Locate the cell with the specified text and output its (X, Y) center coordinate. 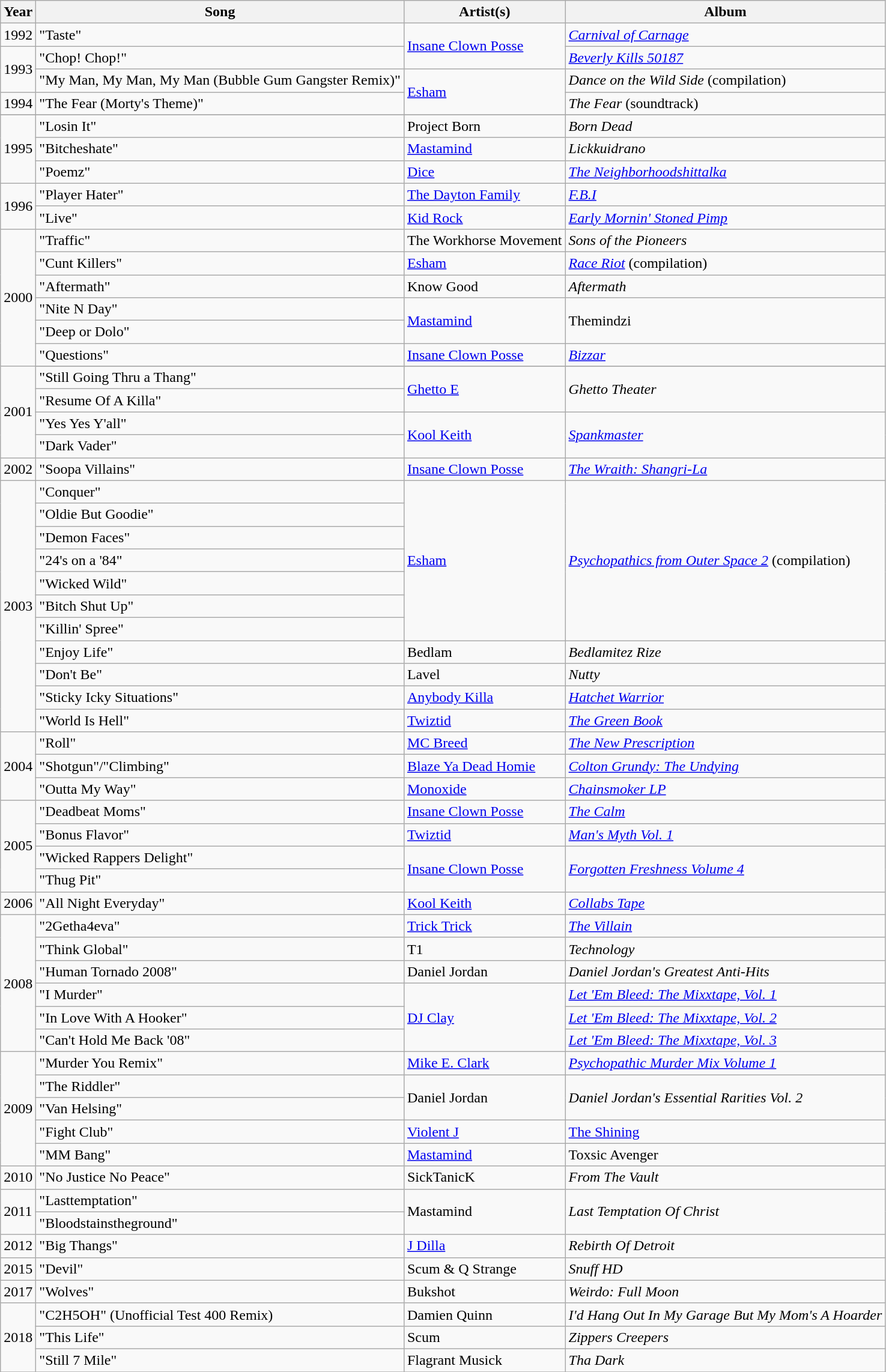
Scum & Q Strange (484, 1269)
"Losin It" (220, 126)
Album (726, 12)
"Player Hater" (220, 195)
SickTanicK (484, 1177)
"Wicked Rappers Delight" (220, 857)
Monoxide (484, 789)
The Workhorse Movement (484, 240)
Flagrant Musick (484, 1360)
"This Life" (220, 1337)
Sons of the Pioneers (726, 240)
Bukshot (484, 1292)
"Killin' Spree" (220, 629)
"Conquer" (220, 492)
Chainsmoker LP (726, 789)
"Aftermath" (220, 286)
"My Man, My Man, My Man (Bubble Gum Gangster Remix)" (220, 80)
Bedlamitez Rize (726, 651)
Psychopathics from Outer Space 2 (compilation) (726, 560)
Collabs Tape (726, 903)
"Still Going Thru a Thang" (220, 378)
"World Is Hell" (220, 721)
"Roll" (220, 743)
"Chop! Chop!" (220, 58)
"Yes Yes Y'all" (220, 423)
2015 (18, 1269)
Let 'Em Bleed: The Mixxtape, Vol. 3 (726, 1041)
"Dark Vader" (220, 446)
2010 (18, 1177)
"Murder You Remix" (220, 1063)
1994 (18, 103)
2000 (18, 297)
2008 (18, 983)
"Fight Club" (220, 1132)
2006 (18, 903)
"Wolves" (220, 1292)
2012 (18, 1246)
"Bloodstainstheground" (220, 1223)
MC Breed (484, 743)
Carnival of Carnage (726, 35)
"The Fear (Morty's Theme)" (220, 103)
"Still 7 Mile" (220, 1360)
"Wicked Wild" (220, 583)
"Thug Pit" (220, 880)
The Calm (726, 812)
"Enjoy Life" (220, 651)
Dice (484, 172)
Snuff HD (726, 1269)
"Cunt Killers" (220, 263)
"Van Helsing" (220, 1109)
"Sticky Icky Situations" (220, 698)
"Lasttemptation" (220, 1200)
"MM Bang" (220, 1155)
1992 (18, 35)
Blaze Ya Dead Homie (484, 766)
I'd Hang Out In My Garage But My Mom's A Hoarder (726, 1314)
2011 (18, 1212)
2005 (18, 846)
Lickkuidrano (726, 149)
"Questions" (220, 355)
Trick Trick (484, 926)
Ghetto Theater (726, 389)
2017 (18, 1292)
Anybody Killa (484, 698)
1996 (18, 206)
F.B.I (726, 195)
Rebirth Of Detroit (726, 1246)
Aftermath (726, 286)
"Think Global" (220, 949)
"Shotgun"/"Climbing" (220, 766)
Daniel Jordan's Essential Rarities Vol. 2 (726, 1098)
Weirdo: Full Moon (726, 1292)
"Nite N Day" (220, 309)
2001 (18, 412)
2018 (18, 1337)
Lavel (484, 675)
Scum (484, 1337)
"Oldie But Goodie" (220, 515)
"Soopa Villains" (220, 469)
The Villain (726, 926)
Nutty (726, 675)
Technology (726, 949)
From The Vault (726, 1177)
"Bonus Flavor" (220, 835)
The Neighborhoodshittalka (726, 172)
"All Night Everyday" (220, 903)
1995 (18, 149)
"Outta My Way" (220, 789)
"24's on a '84" (220, 560)
T1 (484, 949)
"Devil" (220, 1269)
Tha Dark (726, 1360)
Ghetto E (484, 389)
Colton Grundy: The Undying (726, 766)
Race Riot (compilation) (726, 263)
Last Temptation Of Christ (726, 1212)
Man's Myth Vol. 1 (726, 835)
Toxsic Avenger (726, 1155)
Themindzi (726, 321)
Violent J (484, 1132)
"Poemz" (220, 172)
Bedlam (484, 651)
2002 (18, 469)
"The Riddler" (220, 1086)
"Human Tornado 2008" (220, 972)
Born Dead (726, 126)
Know Good (484, 286)
"Live" (220, 217)
Artist(s) (484, 12)
"Don't Be" (220, 675)
Year (18, 12)
"Taste" (220, 35)
The Wraith: Shangri-La (726, 469)
1993 (18, 69)
"In Love With A Hooker" (220, 1018)
"Demon Faces" (220, 537)
J Dilla (484, 1246)
2004 (18, 766)
"Deadbeat Moms" (220, 812)
Let 'Em Bleed: The Mixxtape, Vol. 1 (726, 994)
Psychopathic Murder Mix Volume 1 (726, 1063)
Mike E. Clark (484, 1063)
"No Justice No Peace" (220, 1177)
The Fear (soundtrack) (726, 103)
Dance on the Wild Side (compilation) (726, 80)
Daniel Jordan's Greatest Anti-Hits (726, 972)
Spankmaster (726, 435)
"Deep or Dolo" (220, 332)
DJ Clay (484, 1017)
Kid Rock (484, 217)
"I Murder" (220, 994)
2009 (18, 1109)
"C2H5OH" (Unofficial Test 400 Remix) (220, 1314)
"Traffic" (220, 240)
Early Mornin' Stoned Pimp (726, 217)
"Can't Hold Me Back '08" (220, 1041)
Zippers Creepers (726, 1337)
"Bitch Shut Up" (220, 606)
Forgotten Freshness Volume 4 (726, 869)
The Shining (726, 1132)
Project Born (484, 126)
2003 (18, 606)
Hatchet Warrior (726, 698)
Bizzar (726, 355)
"Bitcheshate" (220, 149)
Song (220, 12)
"2Getha4eva" (220, 926)
The New Prescription (726, 743)
"Big Thangs" (220, 1246)
The Dayton Family (484, 195)
The Green Book (726, 721)
Let 'Em Bleed: The Mixxtape, Vol. 2 (726, 1018)
"Resume Of A Killa" (220, 400)
Damien Quinn (484, 1314)
Beverly Kills 50187 (726, 58)
